Pinpoint the cell where the given text exists, returning its (X, Y) midpoint coordinate. 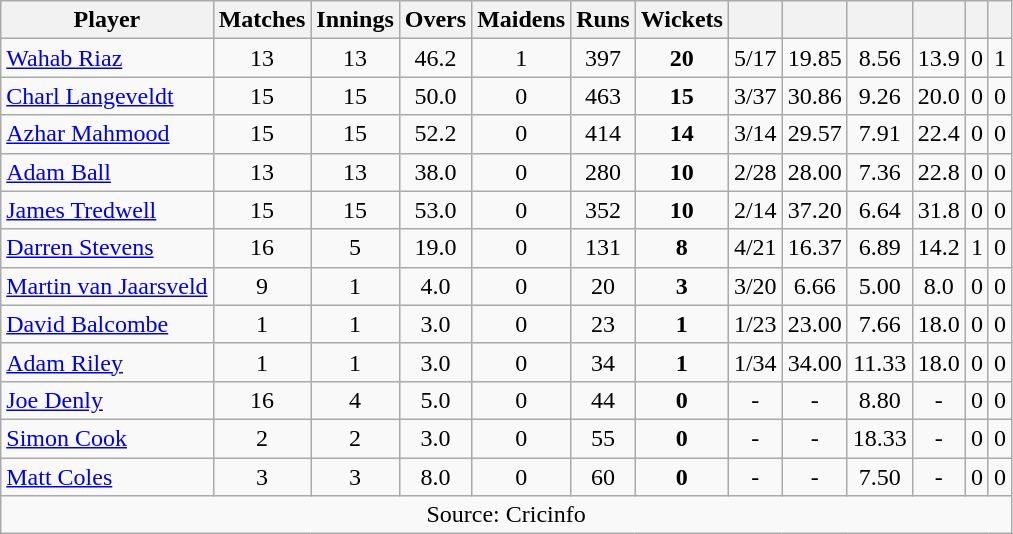
53.0 (435, 210)
352 (603, 210)
Runs (603, 20)
5.0 (435, 400)
Charl Langeveldt (107, 96)
2/14 (755, 210)
Adam Riley (107, 362)
1/34 (755, 362)
19.85 (814, 58)
14 (682, 134)
22.4 (938, 134)
5/17 (755, 58)
7.50 (880, 477)
5.00 (880, 286)
Simon Cook (107, 438)
Source: Cricinfo (506, 515)
34.00 (814, 362)
4 (355, 400)
34 (603, 362)
52.2 (435, 134)
30.86 (814, 96)
50.0 (435, 96)
3/20 (755, 286)
23.00 (814, 324)
37.20 (814, 210)
11.33 (880, 362)
9.26 (880, 96)
131 (603, 248)
60 (603, 477)
2/28 (755, 172)
8.80 (880, 400)
3/37 (755, 96)
6.64 (880, 210)
Overs (435, 20)
James Tredwell (107, 210)
Player (107, 20)
31.8 (938, 210)
44 (603, 400)
20.0 (938, 96)
1/23 (755, 324)
13.9 (938, 58)
Darren Stevens (107, 248)
397 (603, 58)
Matches (262, 20)
5 (355, 248)
Maidens (522, 20)
28.00 (814, 172)
David Balcombe (107, 324)
14.2 (938, 248)
7.91 (880, 134)
8.56 (880, 58)
18.33 (880, 438)
6.66 (814, 286)
Wickets (682, 20)
414 (603, 134)
463 (603, 96)
280 (603, 172)
29.57 (814, 134)
4/21 (755, 248)
3/14 (755, 134)
7.66 (880, 324)
Innings (355, 20)
Azhar Mahmood (107, 134)
Adam Ball (107, 172)
8 (682, 248)
55 (603, 438)
Matt Coles (107, 477)
7.36 (880, 172)
Joe Denly (107, 400)
23 (603, 324)
38.0 (435, 172)
Martin van Jaarsveld (107, 286)
16.37 (814, 248)
46.2 (435, 58)
22.8 (938, 172)
9 (262, 286)
Wahab Riaz (107, 58)
4.0 (435, 286)
6.89 (880, 248)
19.0 (435, 248)
